Return [X, Y] of the center of cell containing provided text 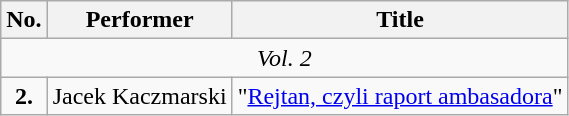
Jacek Kaczmarski [140, 96]
Performer [140, 20]
Title [400, 20]
No. [24, 20]
2. [24, 96]
"Rejtan, czyli raport ambasadora" [400, 96]
Vol. 2 [284, 58]
